Find where the given text appears and provide that cell's center as [X, Y] coordinate. 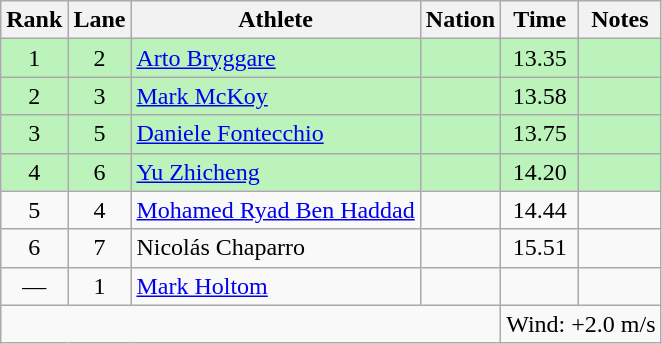
13.75 [540, 134]
Wind: +2.0 m/s [581, 324]
Rank [34, 20]
13.35 [540, 58]
Arto Bryggare [276, 58]
Lane [100, 20]
15.51 [540, 248]
Nation [460, 20]
Daniele Fontecchio [276, 134]
— [34, 286]
Yu Zhicheng [276, 172]
Notes [620, 20]
Mark McKoy [276, 96]
14.44 [540, 210]
14.20 [540, 172]
Mark Holtom [276, 286]
Nicolás Chaparro [276, 248]
Mohamed Ryad Ben Haddad [276, 210]
Time [540, 20]
Athlete [276, 20]
13.58 [540, 96]
7 [100, 248]
